Detect which cell encompasses the target text, then output its [X, Y] center coordinate. 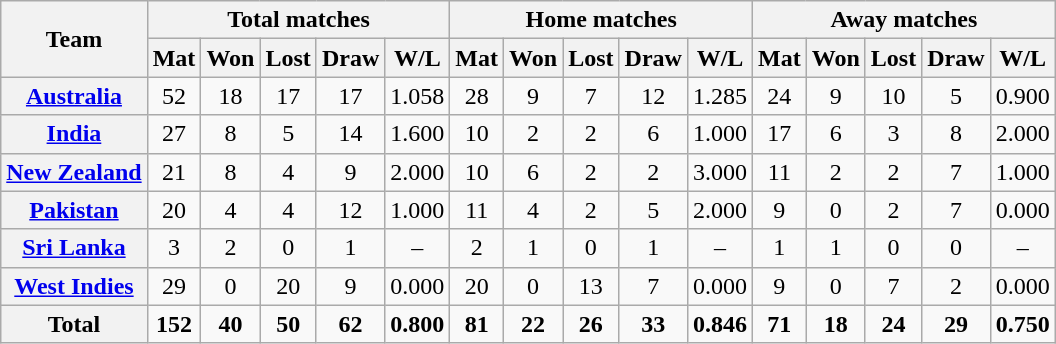
13 [591, 286]
52 [174, 96]
0.800 [418, 324]
0.750 [1022, 324]
Sri Lanka [74, 248]
Team [74, 39]
152 [174, 324]
3.000 [720, 172]
Total [74, 324]
40 [230, 324]
New Zealand [74, 172]
62 [350, 324]
West Indies [74, 286]
71 [780, 324]
28 [477, 96]
Away matches [904, 20]
0.900 [1022, 96]
Home matches [602, 20]
1.285 [720, 96]
1.600 [418, 134]
Australia [74, 96]
81 [477, 324]
22 [534, 324]
26 [591, 324]
0.846 [720, 324]
1.058 [418, 96]
Pakistan [74, 210]
India [74, 134]
21 [174, 172]
50 [288, 324]
Total matches [298, 20]
27 [174, 134]
33 [653, 324]
14 [350, 134]
